Provide the (x, y) coordinate of the cell's center where the given text is located.  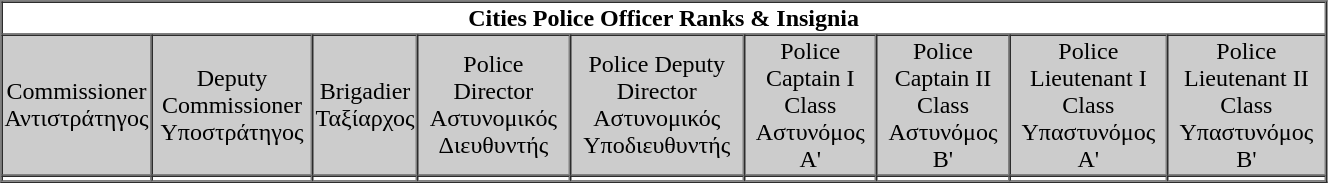
Police DirectorΑστυνομικός Διευθυντής (493, 104)
Police Captain II ClassΑστυνόμος Β' (942, 104)
Police Lieutenant I ClassΥπαστυνόμος Α' (1088, 104)
Deputy CommissionerΥποστράτηγος (232, 104)
Police Lieutenant II ClassΥπαστυνόμος B' (1246, 104)
Cities Police Officer Ranks & Insignia (664, 18)
Police Captain I ClassΑστυνόμος Α' (810, 104)
Police Deputy DirectorΑστυνομικός Υποδιευθυντής (656, 104)
BrigadierΤαξίαρχος (364, 104)
CommissionerΑντιστράτηγος (77, 104)
